Identify which cell holds the provided text, then report its [X, Y] central coordinate. 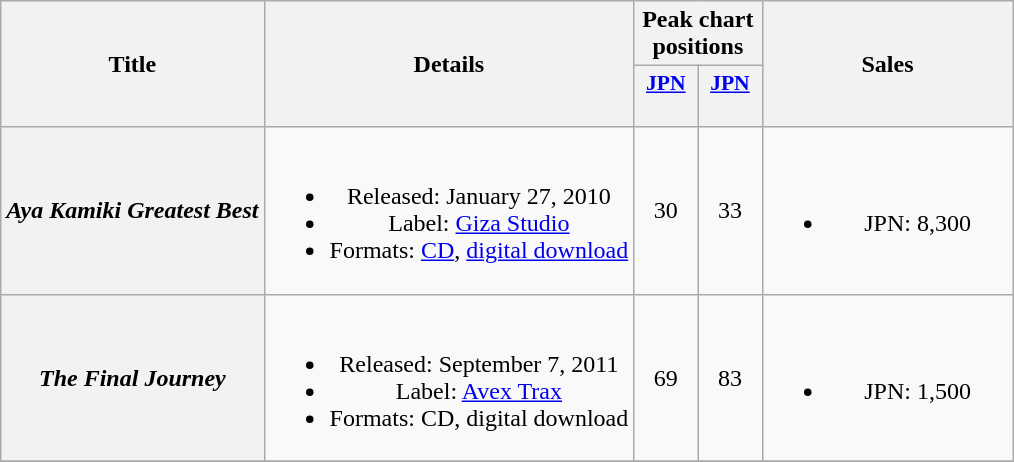
33 [730, 210]
69 [666, 378]
Title [132, 64]
JPN: 8,300 [888, 210]
83 [730, 378]
Released: January 27, 2010Label: Giza StudioFormats: CD, digital download [449, 210]
Released: September 7, 2011Label: Avex TraxFormats: CD, digital download [449, 378]
Aya Kamiki Greatest Best [132, 210]
The Final Journey [132, 378]
Details [449, 64]
30 [666, 210]
Peak chart positions [698, 34]
Sales [888, 64]
JPN: 1,500 [888, 378]
